Pinpoint the cell where the given text exists, returning its (X, Y) midpoint coordinate. 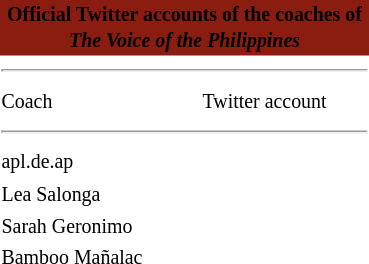
Twitter account (285, 102)
Coach (99, 102)
Official Twitter accounts of the coaches of The Voice of the Philippines (184, 28)
apl.de.ap (99, 162)
Lea Salonga (99, 194)
Sarah Geronimo (99, 226)
